Capture the cell that displays the provided text and extract its [x, y] central coordinate. 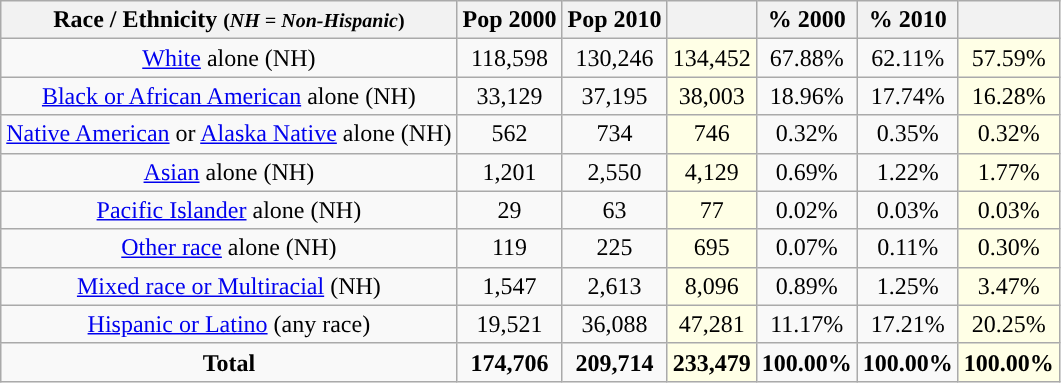
0.07% [806, 248]
47,281 [712, 324]
174,706 [510, 362]
734 [614, 134]
63 [614, 210]
20.25% [1008, 324]
17.74% [908, 96]
0.02% [806, 210]
33,129 [510, 96]
1,201 [510, 172]
0.11% [908, 248]
Pacific Islander alone (NH) [229, 210]
29 [510, 210]
Other race alone (NH) [229, 248]
0.89% [806, 286]
16.28% [1008, 96]
Pop 2000 [510, 20]
134,452 [712, 58]
67.88% [806, 58]
18.96% [806, 96]
0.30% [1008, 248]
225 [614, 248]
2,550 [614, 172]
Native American or Alaska Native alone (NH) [229, 134]
118,598 [510, 58]
Race / Ethnicity (NH = Non-Hispanic) [229, 20]
1.77% [1008, 172]
130,246 [614, 58]
1.25% [908, 286]
2,613 [614, 286]
19,521 [510, 324]
119 [510, 248]
57.59% [1008, 58]
4,129 [712, 172]
8,096 [712, 286]
562 [510, 134]
% 2000 [806, 20]
37,195 [614, 96]
209,714 [614, 362]
Asian alone (NH) [229, 172]
Total [229, 362]
36,088 [614, 324]
62.11% [908, 58]
695 [712, 248]
233,479 [712, 362]
% 2010 [908, 20]
3.47% [1008, 286]
746 [712, 134]
Mixed race or Multiracial (NH) [229, 286]
17.21% [908, 324]
0.69% [806, 172]
White alone (NH) [229, 58]
1.22% [908, 172]
Black or African American alone (NH) [229, 96]
11.17% [806, 324]
Pop 2010 [614, 20]
Hispanic or Latino (any race) [229, 324]
38,003 [712, 96]
77 [712, 210]
0.35% [908, 134]
1,547 [510, 286]
